Find where the given text appears and provide that cell's center as [X, Y] coordinate. 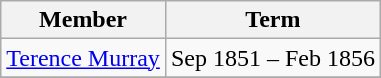
Term [272, 20]
Member [84, 20]
Terence Murray [84, 58]
Sep 1851 – Feb 1856 [272, 58]
